Find where the given text appears and provide that cell's center as (X, Y) coordinate. 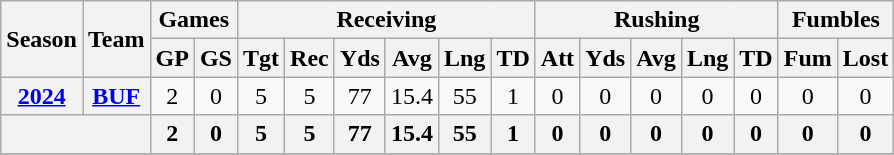
Rushing (656, 20)
Games (194, 20)
GP (172, 58)
Rec (310, 58)
Lost (865, 58)
Fumbles (836, 20)
Fum (808, 58)
Att (557, 58)
2024 (42, 96)
Season (42, 39)
BUF (116, 96)
GS (216, 58)
Receiving (386, 20)
Team (116, 39)
Tgt (260, 58)
